Output the [X, Y] coordinate of the center of the cell containing the given text.  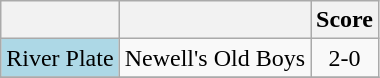
River Plate [60, 58]
Score [345, 20]
2-0 [345, 58]
Newell's Old Boys [214, 58]
